Pinpoint the cell where the given text exists, returning its [X, Y] midpoint coordinate. 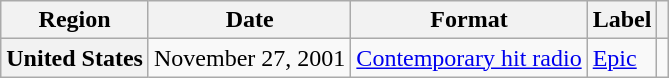
Format [469, 20]
Epic [622, 58]
United States [75, 58]
Contemporary hit radio [469, 58]
Label [622, 20]
Date [249, 20]
Region [75, 20]
November 27, 2001 [249, 58]
